Capture the cell that displays the provided text and extract its [x, y] central coordinate. 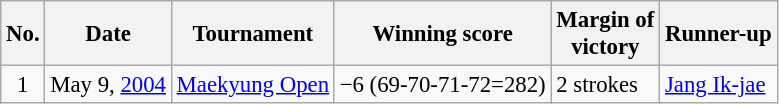
Date [108, 34]
1 [23, 85]
Runner-up [718, 34]
−6 (69-70-71-72=282) [442, 85]
Winning score [442, 34]
Maekyung Open [252, 85]
Margin ofvictory [606, 34]
Tournament [252, 34]
Jang Ik-jae [718, 85]
May 9, 2004 [108, 85]
No. [23, 34]
2 strokes [606, 85]
